For the text-containing cell, return its midpoint in [x, y] coordinate format. 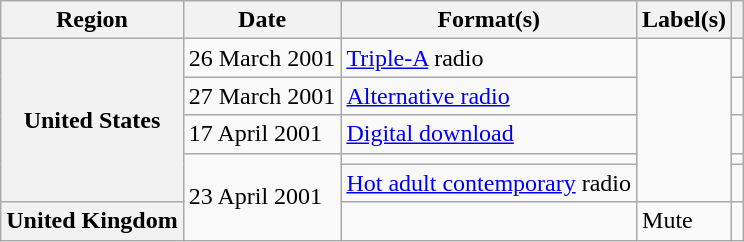
Digital download [489, 134]
Triple-A radio [489, 58]
United States [92, 120]
Format(s) [489, 20]
23 April 2001 [262, 196]
17 April 2001 [262, 134]
26 March 2001 [262, 58]
Mute [684, 221]
Region [92, 20]
United Kingdom [92, 221]
Label(s) [684, 20]
Date [262, 20]
Hot adult contemporary radio [489, 183]
27 March 2001 [262, 96]
Alternative radio [489, 96]
